Extract the [X, Y] coordinate from the center of the cell holding the provided text.  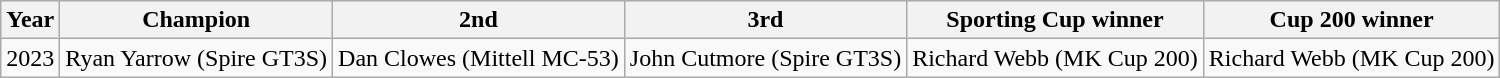
2nd [479, 20]
Dan Clowes (Mittell MC-53) [479, 58]
3rd [765, 20]
2023 [30, 58]
Champion [196, 20]
Cup 200 winner [1352, 20]
Year [30, 20]
Ryan Yarrow (Spire GT3S) [196, 58]
John Cutmore (Spire GT3S) [765, 58]
Sporting Cup winner [1056, 20]
